Extract the (x, y) coordinate from the center of the cell holding the provided text.  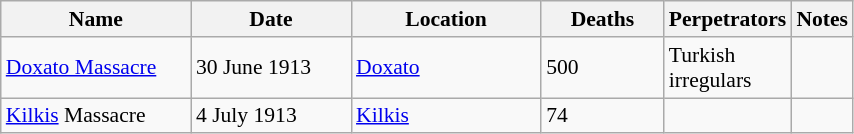
Turkish irregulars (728, 68)
Doxato (446, 68)
4 July 1913 (271, 116)
Kilkis (446, 116)
30 June 1913 (271, 68)
Date (271, 19)
Kilkis Massacre (96, 116)
500 (602, 68)
Name (96, 19)
Deaths (602, 19)
Doxato Massacre (96, 68)
Notes (822, 19)
Location (446, 19)
Perpetrators (728, 19)
74 (602, 116)
